Output the (X, Y) coordinate of the center of the cell containing the given text.  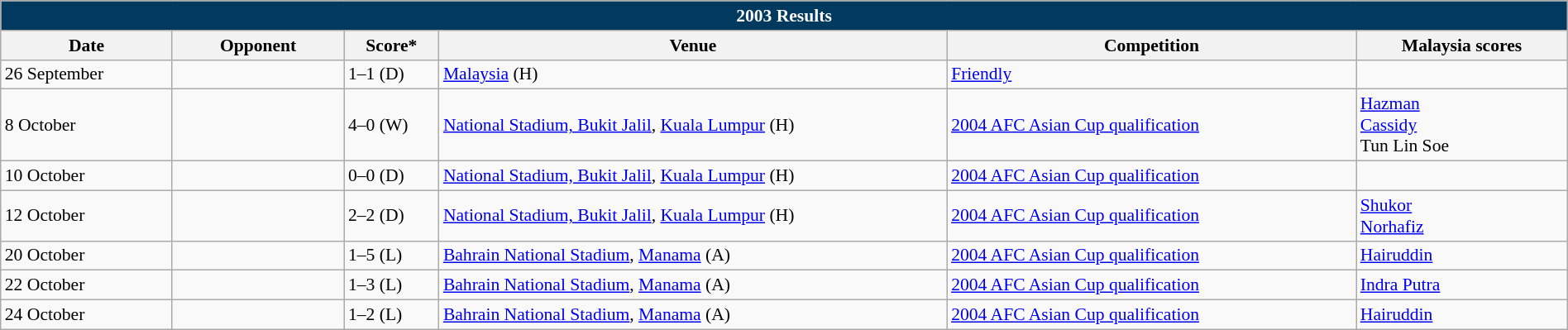
Shukor Norhafiz (1462, 215)
10 October (87, 176)
Malaysia scores (1462, 45)
20 October (87, 256)
8 October (87, 126)
22 October (87, 285)
Friendly (1151, 74)
1–5 (L) (392, 256)
Indra Putra (1462, 285)
12 October (87, 215)
26 September (87, 74)
Venue (693, 45)
Date (87, 45)
0–0 (D) (392, 176)
Hazman Cassidy Tun Lin Soe (1462, 126)
4–0 (W) (392, 126)
Opponent (258, 45)
1–2 (L) (392, 315)
Malaysia (H) (693, 74)
24 October (87, 315)
Competition (1151, 45)
2003 Results (784, 16)
Score* (392, 45)
2–2 (D) (392, 215)
1–3 (L) (392, 285)
1–1 (D) (392, 74)
